Return (X, Y) of the center of cell containing provided text 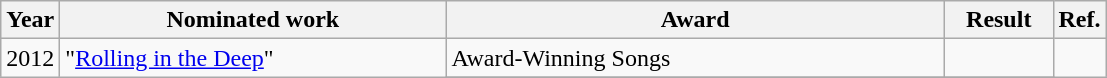
Year (30, 20)
Award-Winning Songs (696, 58)
Award (696, 20)
"Rolling in the Deep" (253, 58)
Result (998, 20)
Ref. (1080, 20)
2012 (30, 58)
Nominated work (253, 20)
